Capture the cell that displays the provided text and extract its (x, y) central coordinate. 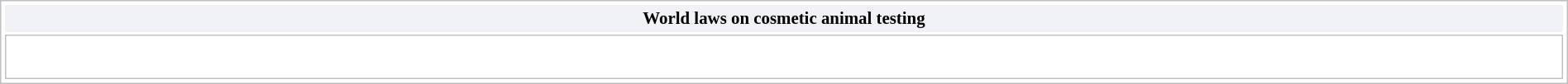
World laws on cosmetic animal testing (784, 18)
